Capture the cell that displays the provided text and extract its (x, y) central coordinate. 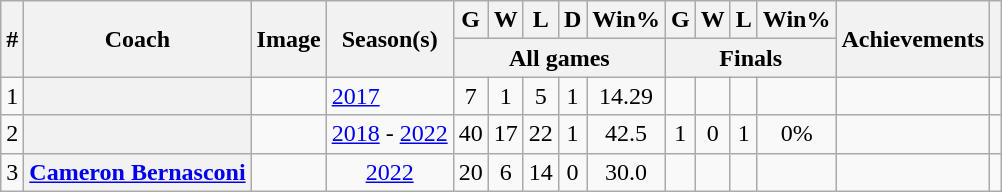
0% (796, 134)
3 (12, 172)
D (572, 20)
2022 (390, 172)
22 (540, 134)
14 (540, 172)
Achievements (913, 39)
30.0 (626, 172)
Image (288, 39)
17 (506, 134)
Cameron Bernasconi (138, 172)
5 (540, 96)
Coach (138, 39)
40 (470, 134)
7 (470, 96)
14.29 (626, 96)
42.5 (626, 134)
All games (559, 58)
Finals (750, 58)
2017 (390, 96)
2 (12, 134)
20 (470, 172)
6 (506, 172)
# (12, 39)
Season(s) (390, 39)
2018 - 2022 (390, 134)
